Identify which cell holds the provided text, then report its [x, y] central coordinate. 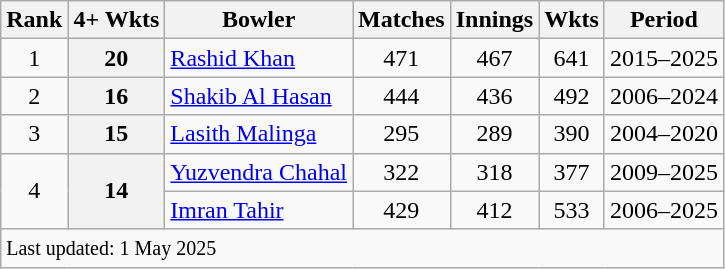
Matches [401, 20]
436 [494, 96]
Bowler [259, 20]
377 [572, 172]
2009–2025 [664, 172]
20 [116, 58]
2006–2025 [664, 210]
4 [34, 191]
4+ Wkts [116, 20]
Period [664, 20]
533 [572, 210]
295 [401, 134]
2006–2024 [664, 96]
14 [116, 191]
Rashid Khan [259, 58]
289 [494, 134]
467 [494, 58]
641 [572, 58]
Shakib Al Hasan [259, 96]
Innings [494, 20]
412 [494, 210]
2 [34, 96]
2004–2020 [664, 134]
471 [401, 58]
Imran Tahir [259, 210]
Yuzvendra Chahal [259, 172]
318 [494, 172]
Last updated: 1 May 2025 [362, 248]
Lasith Malinga [259, 134]
322 [401, 172]
429 [401, 210]
2015–2025 [664, 58]
444 [401, 96]
390 [572, 134]
3 [34, 134]
15 [116, 134]
Rank [34, 20]
Wkts [572, 20]
16 [116, 96]
1 [34, 58]
492 [572, 96]
